Extract the [x, y] coordinate from the center of the cell holding the provided text.  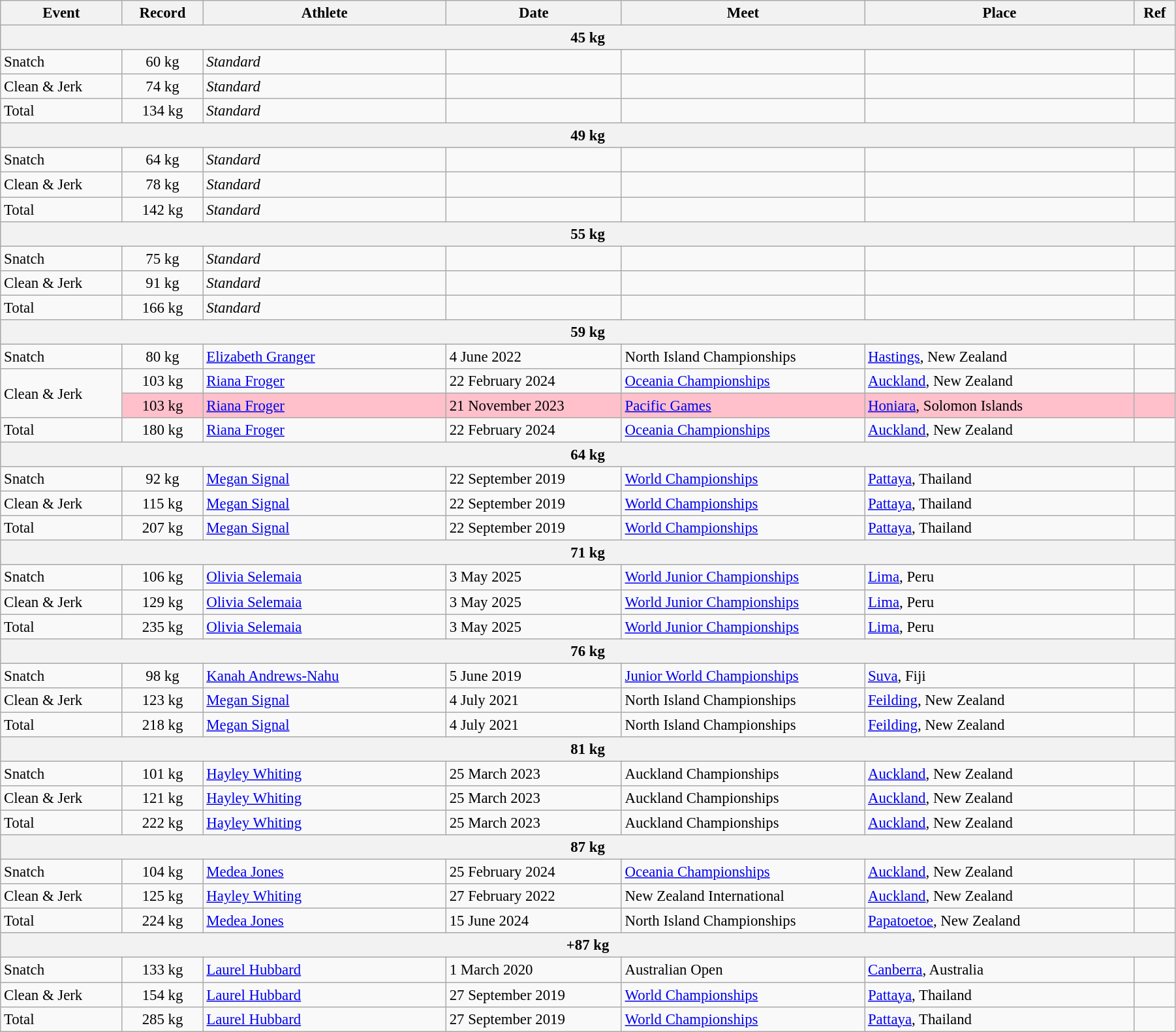
134 kg [162, 111]
104 kg [162, 872]
60 kg [162, 62]
Place [1000, 13]
Record [162, 13]
49 kg [588, 136]
106 kg [162, 578]
224 kg [162, 921]
222 kg [162, 823]
Date [534, 13]
76 kg [588, 651]
27 February 2022 [534, 896]
91 kg [162, 283]
74 kg [162, 87]
Event [61, 13]
235 kg [162, 627]
207 kg [162, 528]
81 kg [588, 749]
218 kg [162, 725]
+87 kg [588, 946]
Elizabeth Granger [324, 356]
Suva, Fiji [1000, 676]
1 March 2020 [534, 970]
115 kg [162, 504]
78 kg [162, 185]
Australian Open [743, 970]
80 kg [162, 356]
Hastings, New Zealand [1000, 356]
87 kg [588, 847]
21 November 2023 [534, 405]
166 kg [162, 307]
15 June 2024 [534, 921]
Athlete [324, 13]
133 kg [162, 970]
142 kg [162, 210]
Ref [1154, 13]
45 kg [588, 38]
Canberra, Australia [1000, 970]
Honiara, Solomon Islands [1000, 405]
123 kg [162, 700]
154 kg [162, 995]
55 kg [588, 234]
Kanah Andrews-Nahu [324, 676]
125 kg [162, 896]
101 kg [162, 774]
Pacific Games [743, 405]
Meet [743, 13]
92 kg [162, 479]
129 kg [162, 602]
Junior World Championships [743, 676]
25 February 2024 [534, 872]
71 kg [588, 553]
4 June 2022 [534, 356]
5 June 2019 [534, 676]
59 kg [588, 332]
New Zealand International [743, 896]
285 kg [162, 1019]
75 kg [162, 258]
98 kg [162, 676]
Papatoetoe, New Zealand [1000, 921]
180 kg [162, 430]
121 kg [162, 798]
